Return the [X, Y] coordinate for the center point of the cell that contains the specified text.  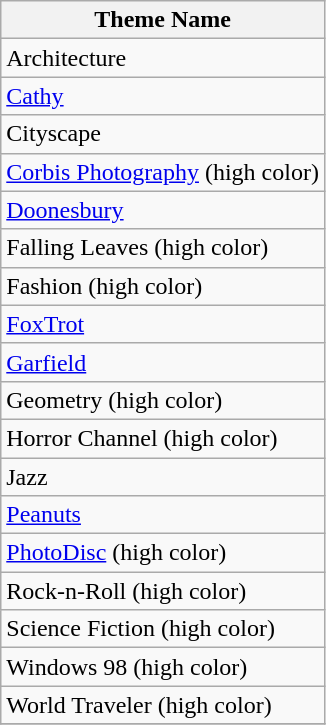
Windows 98 (high color) [163, 667]
Garfield [163, 362]
PhotoDisc (high color) [163, 553]
Architecture [163, 58]
Corbis Photography (high color) [163, 172]
Fashion (high color) [163, 286]
Cathy [163, 96]
Theme Name [163, 20]
Falling Leaves (high color) [163, 248]
Jazz [163, 477]
FoxTrot [163, 324]
World Traveler (high color) [163, 705]
Horror Channel (high color) [163, 438]
Rock-n-Roll (high color) [163, 591]
Geometry (high color) [163, 400]
Doonesbury [163, 210]
Science Fiction (high color) [163, 629]
Peanuts [163, 515]
Cityscape [163, 134]
